Pinpoint the cell where the given text exists, returning its (X, Y) midpoint coordinate. 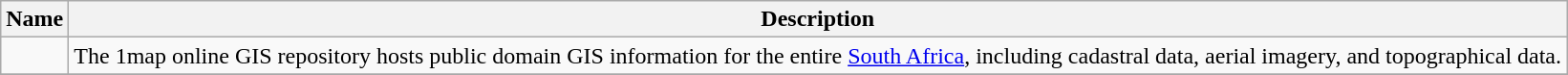
Description (818, 19)
Name (34, 19)
